Return the (X, Y) coordinate for the center point of the cell that contains the specified text.  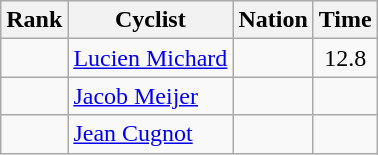
12.8 (345, 58)
Jean Cugnot (150, 134)
Time (345, 20)
Cyclist (150, 20)
Jacob Meijer (150, 96)
Nation (273, 20)
Lucien Michard (150, 58)
Rank (34, 20)
